Search for the cell housing the specified text and yield its [x, y] center coordinate. 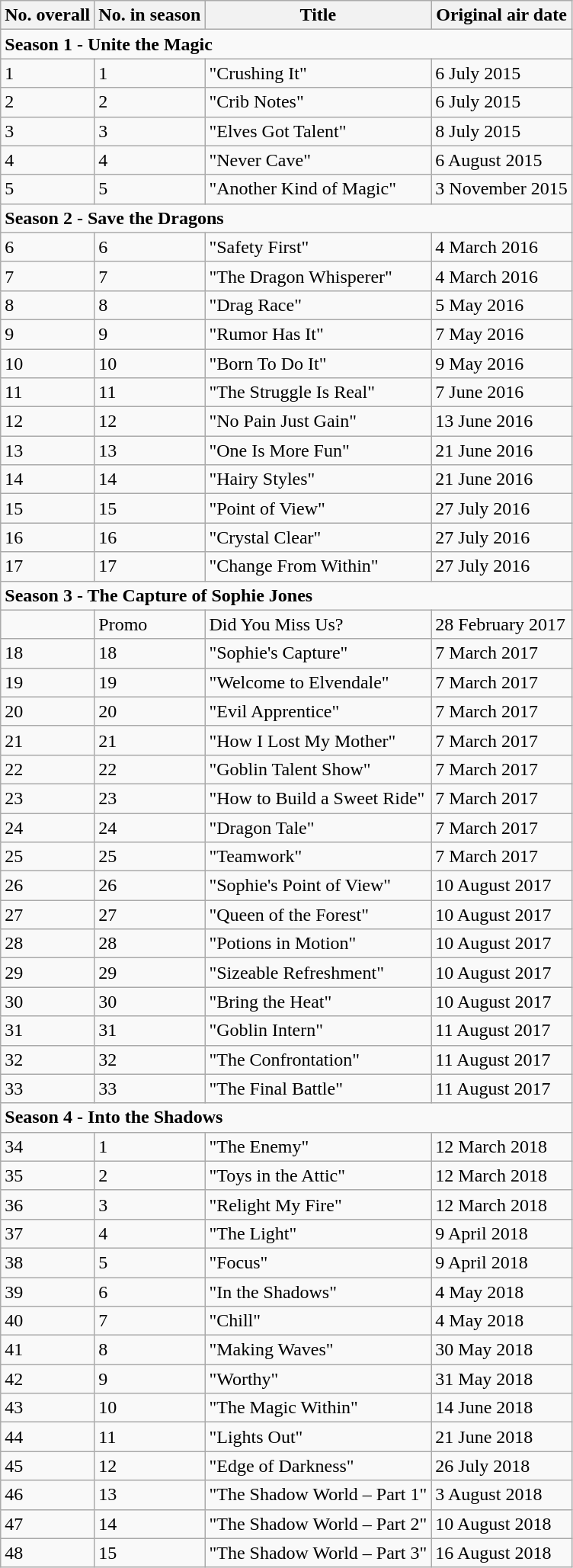
7 May 2016 [501, 334]
37 [47, 1233]
"Chill" [319, 1321]
Season 1 - Unite the Magic [286, 44]
45 [47, 1466]
28 February 2017 [501, 624]
"Bring the Heat" [319, 1002]
"Goblin Talent Show" [319, 769]
"The Light" [319, 1233]
"Queen of the Forest" [319, 915]
"Evil Apprentice" [319, 711]
"The Magic Within" [319, 1408]
13 June 2016 [501, 422]
21 June 2018 [501, 1437]
6 August 2015 [501, 160]
"Relight My Fire" [319, 1204]
"Hairy Styles" [319, 479]
34 [47, 1146]
8 July 2015 [501, 131]
5 May 2016 [501, 305]
14 June 2018 [501, 1408]
"Edge of Darkness" [319, 1466]
"Welcome to Elvendale" [319, 682]
3 August 2018 [501, 1495]
"Worthy" [319, 1379]
38 [47, 1262]
42 [47, 1379]
41 [47, 1350]
31 May 2018 [501, 1379]
"Goblin Intern" [319, 1031]
3 November 2015 [501, 189]
10 August 2018 [501, 1524]
35 [47, 1175]
Season 3 - The Capture of Sophie Jones [286, 595]
"Elves Got Talent" [319, 131]
"Toys in the Attic" [319, 1175]
No. overall [47, 15]
"The Dragon Whisperer" [319, 276]
26 July 2018 [501, 1466]
40 [47, 1321]
"The Confrontation" [319, 1060]
"Sizeable Refreshment" [319, 973]
46 [47, 1495]
"Sophie's Point of View" [319, 886]
"The Final Battle" [319, 1089]
"In the Shadows" [319, 1292]
No. in season [149, 15]
Original air date [501, 15]
43 [47, 1408]
36 [47, 1204]
"Crushing It" [319, 73]
"Safety First" [319, 247]
"Teamwork" [319, 857]
"The Struggle Is Real" [319, 393]
"Focus" [319, 1262]
"The Shadow World – Part 2" [319, 1524]
39 [47, 1292]
"The Shadow World – Part 1" [319, 1495]
"Potions in Motion" [319, 944]
"Never Cave" [319, 160]
Promo [149, 624]
"Making Waves" [319, 1350]
Season 4 - Into the Shadows [286, 1117]
"Point of View" [319, 508]
16 August 2018 [501, 1553]
"How to Build a Sweet Ride" [319, 798]
"How I Lost My Mother" [319, 740]
Did You Miss Us? [319, 624]
30 May 2018 [501, 1350]
"Drag Race" [319, 305]
7 June 2016 [501, 393]
"The Shadow World – Part 3" [319, 1553]
48 [47, 1553]
9 May 2016 [501, 364]
"Lights Out" [319, 1437]
"Born To Do It" [319, 364]
47 [47, 1524]
"Sophie's Capture" [319, 653]
"Crystal Clear" [319, 537]
44 [47, 1437]
"One Is More Fun" [319, 451]
"The Enemy" [319, 1146]
"Change From Within" [319, 566]
"No Pain Just Gain" [319, 422]
Season 2 - Save the Dragons [286, 218]
Title [319, 15]
"Rumor Has It" [319, 334]
"Crib Notes" [319, 102]
"Another Kind of Magic" [319, 189]
"Dragon Tale" [319, 827]
